Return [X, Y] of the center of cell containing provided text 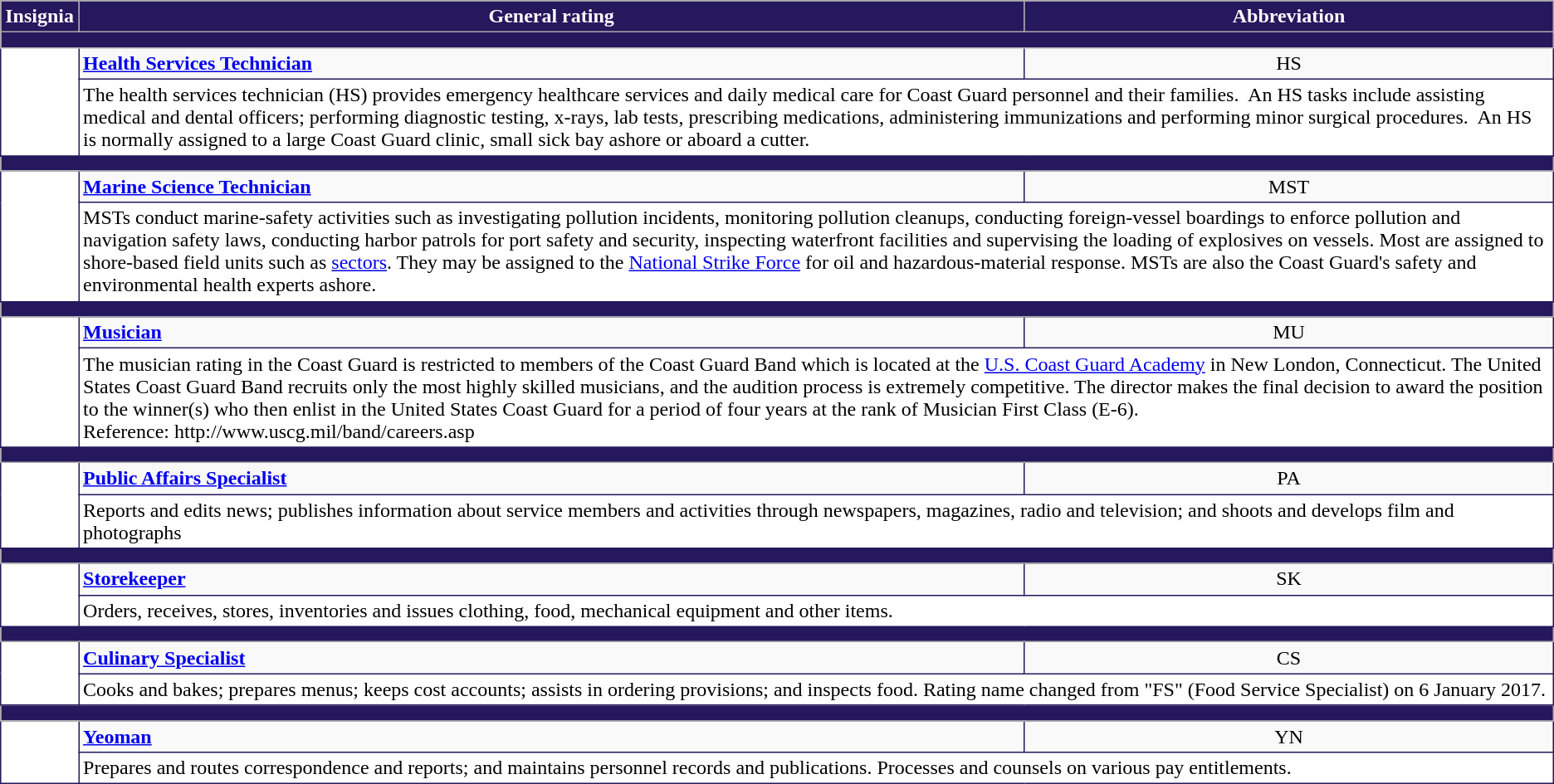
Prepares and routes correspondence and reports; and maintains personnel records and publications. Processes and counsels on various pay entitlements. [817, 768]
Health Services Technician [551, 63]
Public Affairs Specialist [551, 478]
PA [1289, 478]
HS [1289, 63]
Orders, receives, stores, inventories and issues clothing, food, mechanical equipment and other items. [817, 611]
Insignia [40, 17]
Abbreviation [1289, 17]
Culinary Specialist [551, 658]
YN [1289, 736]
Musician [551, 333]
SK [1289, 579]
General rating [551, 17]
Marine Science Technician [551, 187]
Yeoman [551, 736]
MST [1289, 187]
Storekeeper [551, 579]
CS [1289, 658]
MU [1289, 333]
